From the cell containing the given text, extract its center point as (x, y) coordinate. 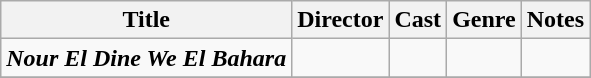
Genre (484, 20)
Nour El Dine We El Bahara (146, 58)
Title (146, 20)
Director (340, 20)
Cast (418, 20)
Notes (555, 20)
